Determine the (x, y) coordinate at the center of the cell enclosing the given text.  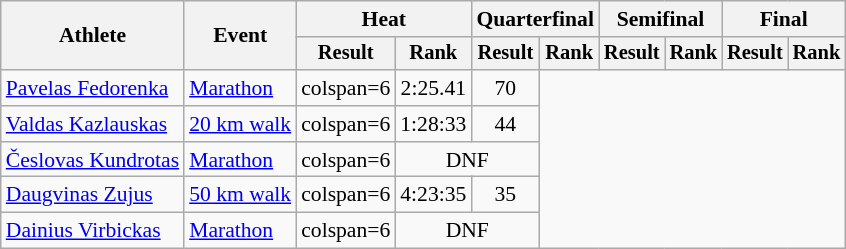
20 km walk (240, 124)
Daugvinas Zujus (92, 195)
Quarterfinal (535, 19)
70 (505, 88)
1:28:33 (433, 124)
Athlete (92, 36)
Final (784, 19)
44 (505, 124)
35 (505, 195)
Event (240, 36)
2:25.41 (433, 88)
50 km walk (240, 195)
Dainius Virbickas (92, 231)
Pavelas Fedorenka (92, 88)
Česlovas Kundrotas (92, 160)
Valdas Kazlauskas (92, 124)
Heat (384, 19)
4:23:35 (433, 195)
Semifinal (660, 19)
